Search for the cell housing the specified text and yield its (x, y) center coordinate. 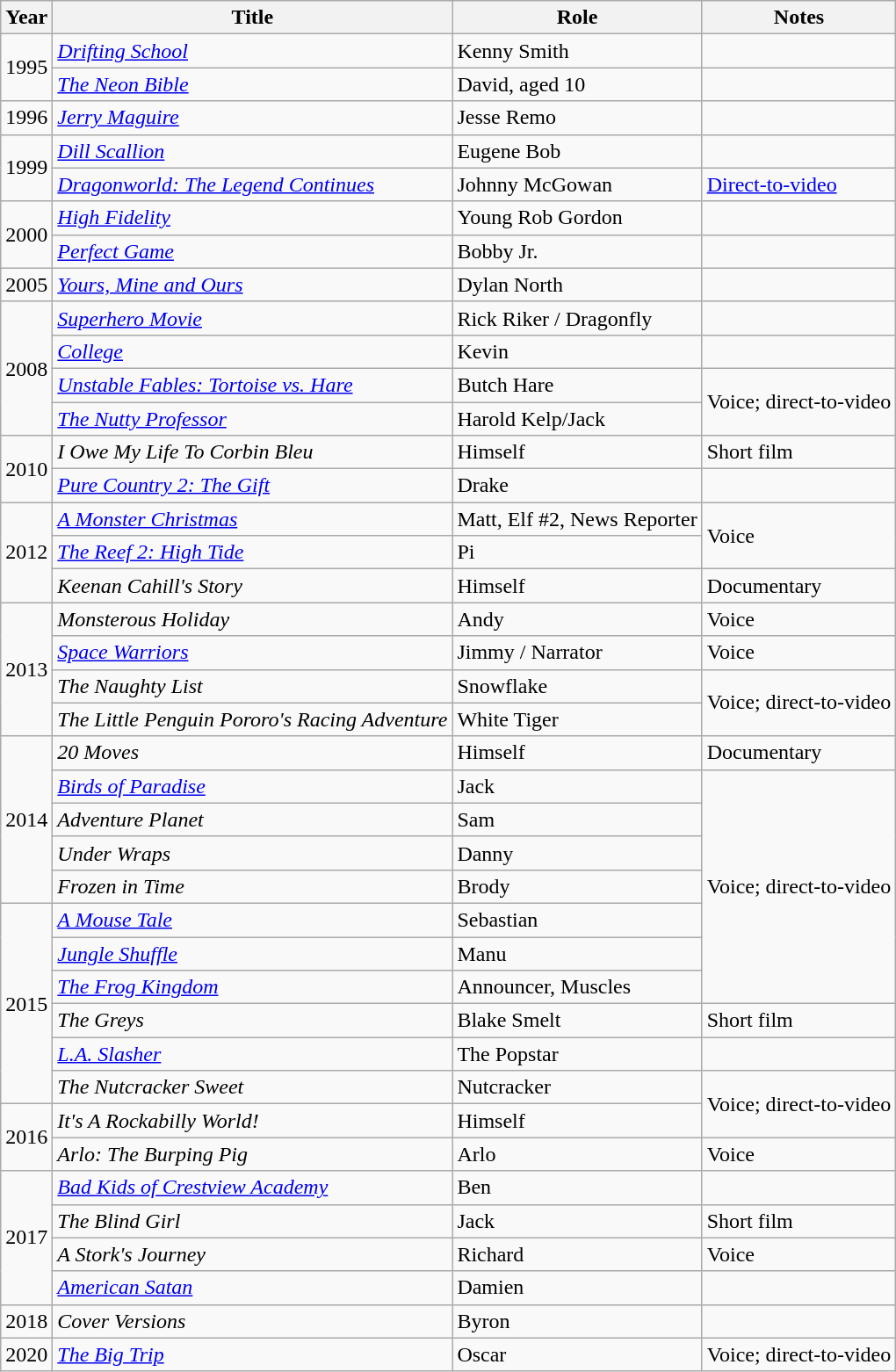
Young Rob Gordon (577, 218)
Johnny McGowan (577, 184)
Brody (577, 886)
College (253, 351)
The Blind Girl (253, 1221)
L.A. Slasher (253, 1054)
Year (26, 18)
Unstable Fables: Tortoise vs. Hare (253, 385)
It's A Rockabilly World! (253, 1121)
Ben (577, 1188)
The Little Penguin Pororo's Racing Adventure (253, 719)
Adventure Planet (253, 820)
Kevin (577, 351)
Dylan North (577, 285)
Jesse Remo (577, 118)
2012 (26, 552)
Cover Versions (253, 1321)
Yours, Mine and Ours (253, 285)
Direct-to-video (799, 184)
2017 (26, 1238)
Announcer, Muscles (577, 987)
Pure Country 2: The Gift (253, 486)
Frozen in Time (253, 886)
A Mouse Tale (253, 920)
Arlo: The Burping Pig (253, 1154)
Bobby Jr. (577, 251)
The Reef 2: High Tide (253, 552)
Manu (577, 953)
Monsterous Holiday (253, 619)
Title (253, 18)
Oscar (577, 1354)
Space Warriors (253, 653)
Jimmy / Narrator (577, 653)
Byron (577, 1321)
Dragonworld: The Legend Continues (253, 184)
2016 (26, 1137)
2005 (26, 285)
2013 (26, 669)
2008 (26, 368)
Richard (577, 1254)
Rick Riker / Dragonfly (577, 318)
Superhero Movie (253, 318)
Dill Scallion (253, 151)
Notes (799, 18)
The Naughty List (253, 686)
Drifting School (253, 51)
Under Wraps (253, 853)
Blake Smelt (577, 1021)
1996 (26, 118)
Snowflake (577, 686)
2015 (26, 1003)
A Stork's Journey (253, 1254)
The Nutty Professor (253, 419)
Sebastian (577, 920)
The Nutcracker Sweet (253, 1087)
The Big Trip (253, 1354)
Drake (577, 486)
2018 (26, 1321)
2000 (26, 235)
Danny (577, 853)
2010 (26, 469)
I Owe My Life To Corbin Bleu (253, 452)
Butch Hare (577, 385)
The Popstar (577, 1054)
David, aged 10 (577, 84)
Kenny Smith (577, 51)
Andy (577, 619)
Pi (577, 552)
Arlo (577, 1154)
Harold Kelp/Jack (577, 419)
White Tiger (577, 719)
Perfect Game (253, 251)
1999 (26, 168)
1995 (26, 68)
2014 (26, 820)
Keenan Cahill's Story (253, 586)
Role (577, 18)
The Frog Kingdom (253, 987)
Damien (577, 1288)
The Greys (253, 1021)
Birds of Paradise (253, 786)
Jerry Maguire (253, 118)
Matt, Elf #2, News Reporter (577, 519)
2020 (26, 1354)
A Monster Christmas (253, 519)
Bad Kids of Crestview Academy (253, 1188)
20 Moves (253, 753)
Nutcracker (577, 1087)
American Satan (253, 1288)
The Neon Bible (253, 84)
High Fidelity (253, 218)
Jungle Shuffle (253, 953)
Eugene Bob (577, 151)
Sam (577, 820)
